Extract the (X, Y) coordinate from the center of the cell holding the provided text.  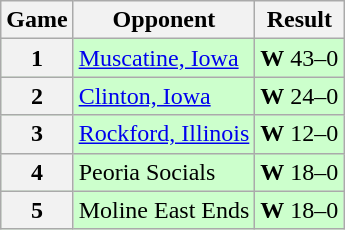
Clinton, Iowa (164, 96)
2 (37, 96)
Result (300, 20)
3 (37, 134)
4 (37, 172)
W 12–0 (300, 134)
Moline East Ends (164, 210)
Rockford, Illinois (164, 134)
Peoria Socials (164, 172)
Muscatine, Iowa (164, 58)
1 (37, 58)
W 43–0 (300, 58)
Game (37, 20)
Opponent (164, 20)
5 (37, 210)
W 24–0 (300, 96)
